Output the (x, y) coordinate of the center of the cell containing the given text.  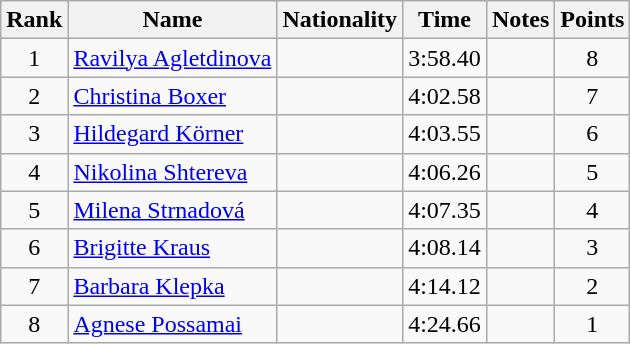
4:06.26 (445, 172)
Nikolina Shtereva (172, 172)
4:24.66 (445, 324)
Rank (34, 20)
Name (172, 20)
Points (592, 20)
4:02.58 (445, 96)
Ravilya Agletdinova (172, 58)
Christina Boxer (172, 96)
Milena Strnadová (172, 210)
Time (445, 20)
4:07.35 (445, 210)
Barbara Klepka (172, 286)
Nationality (340, 20)
4:08.14 (445, 248)
Brigitte Kraus (172, 248)
4:03.55 (445, 134)
Hildegard Körner (172, 134)
Agnese Possamai (172, 324)
3:58.40 (445, 58)
Notes (520, 20)
4:14.12 (445, 286)
